Extract the [X, Y] coordinate from the center of the cell holding the provided text.  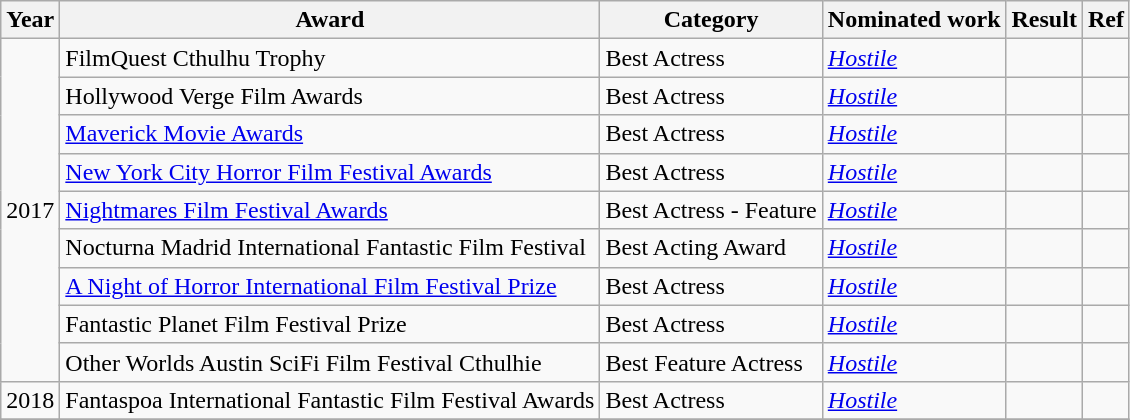
Best Acting Award [711, 248]
Maverick Movie Awards [330, 134]
Fantaspoa International Fantastic Film Festival Awards [330, 400]
Other Worlds Austin SciFi Film Festival Cthulhie [330, 362]
Category [711, 20]
Award [330, 20]
2018 [30, 400]
FilmQuest Cthulhu Trophy [330, 58]
Nominated work [914, 20]
Year [30, 20]
Nightmares Film Festival Awards [330, 210]
Best Actress - Feature [711, 210]
Fantastic Planet Film Festival Prize [330, 324]
Best Feature Actress [711, 362]
A Night of Horror International Film Festival Prize [330, 286]
Hollywood Verge Film Awards [330, 96]
Nocturna Madrid International Fantastic Film Festival [330, 248]
Ref [1106, 20]
2017 [30, 210]
Result [1044, 20]
New York City Horror Film Festival Awards [330, 172]
